Provide the [X, Y] coordinate of the cell's center where the given text is located.  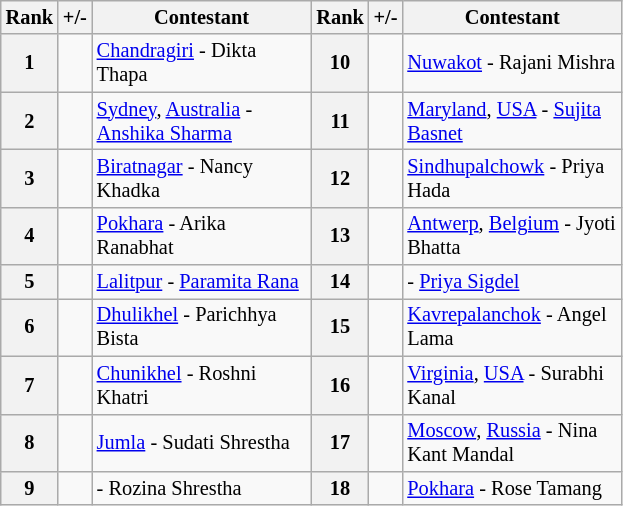
14 [340, 282]
Pokhara - Arika Ranabhat [202, 236]
16 [340, 385]
Sydney, Australia - Anshika Sharma [202, 121]
18 [340, 488]
Chandragiri - Dikta Thapa [202, 63]
13 [340, 236]
Moscow, Russia - Nina Kant Mandal [512, 443]
4 [30, 236]
Chunikhel - Roshni Khatri [202, 385]
5 [30, 282]
2 [30, 121]
12 [340, 178]
Maryland, USA - Sujita Basnet [512, 121]
11 [340, 121]
17 [340, 443]
Virginia, USA - Surabhi Kanal [512, 385]
Sindhupalchowk - Priya Hada [512, 178]
Nuwakot - Rajani Mishra [512, 63]
15 [340, 327]
3 [30, 178]
Kavrepalanchok - Angel Lama [512, 327]
1 [30, 63]
- Rozina Shrestha [202, 488]
9 [30, 488]
Dhulikhel - Parichhya Bista [202, 327]
Biratnagar - Nancy Khadka [202, 178]
- Priya Sigdel [512, 282]
7 [30, 385]
Lalitpur - Paramita Rana [202, 282]
Pokhara - Rose Tamang [512, 488]
Jumla - Sudati Shrestha [202, 443]
Antwerp, Belgium - Jyoti Bhatta [512, 236]
6 [30, 327]
10 [340, 63]
8 [30, 443]
